Extract the [X, Y] coordinate from the center of the cell holding the provided text.  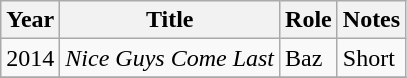
Baz [309, 58]
Nice Guys Come Last [170, 58]
2014 [30, 58]
Year [30, 20]
Short [371, 58]
Notes [371, 20]
Role [309, 20]
Title [170, 20]
